Provide the [X, Y] coordinate of the cell's center where the given text is located.  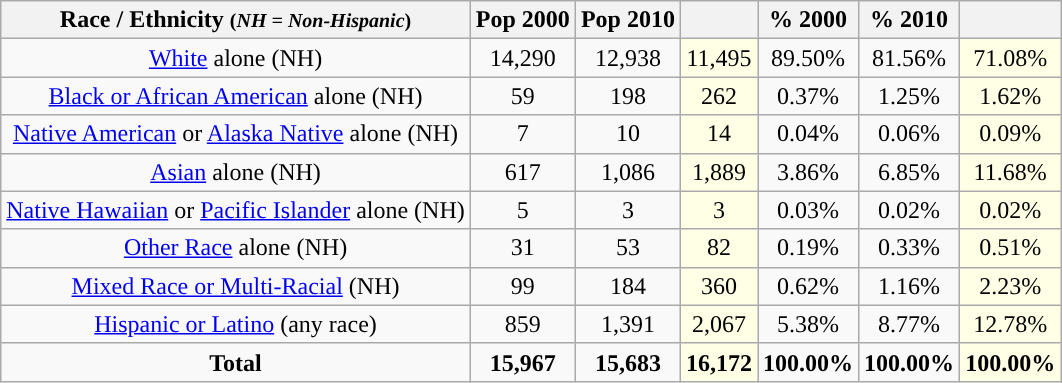
99 [522, 286]
Mixed Race or Multi-Racial (NH) [236, 286]
11.68% [1010, 172]
Other Race alone (NH) [236, 248]
12.78% [1010, 324]
Asian alone (NH) [236, 172]
15,967 [522, 362]
Pop 2000 [522, 20]
5.38% [808, 324]
360 [718, 286]
1.62% [1010, 96]
11,495 [718, 58]
14 [718, 134]
2,067 [718, 324]
8.77% [910, 324]
12,938 [628, 58]
Race / Ethnicity (NH = Non-Hispanic) [236, 20]
Total [236, 362]
14,290 [522, 58]
16,172 [718, 362]
198 [628, 96]
5 [522, 210]
Native Hawaiian or Pacific Islander alone (NH) [236, 210]
0.51% [1010, 248]
Native American or Alaska Native alone (NH) [236, 134]
59 [522, 96]
15,683 [628, 362]
0.06% [910, 134]
184 [628, 286]
53 [628, 248]
10 [628, 134]
% 2010 [910, 20]
0.37% [808, 96]
1,889 [718, 172]
0.19% [808, 248]
0.33% [910, 248]
859 [522, 324]
0.62% [808, 286]
% 2000 [808, 20]
89.50% [808, 58]
0.04% [808, 134]
0.09% [1010, 134]
3.86% [808, 172]
Hispanic or Latino (any race) [236, 324]
262 [718, 96]
7 [522, 134]
2.23% [1010, 286]
6.85% [910, 172]
0.03% [808, 210]
82 [718, 248]
Pop 2010 [628, 20]
1.25% [910, 96]
71.08% [1010, 58]
1,086 [628, 172]
617 [522, 172]
1,391 [628, 324]
White alone (NH) [236, 58]
81.56% [910, 58]
31 [522, 248]
Black or African American alone (NH) [236, 96]
1.16% [910, 286]
